Scan for the cell matching the given text and deliver its [X, Y] coordinate at center. 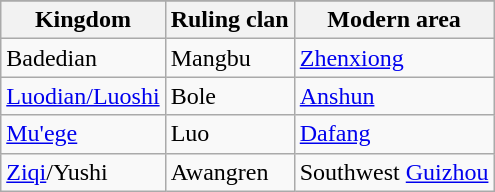
Kingdom [83, 20]
Luodian/Luoshi [83, 96]
Southwest Guizhou [394, 172]
Ruling clan [230, 20]
Ziqi/Yushi [83, 172]
Mu'ege [83, 134]
Bole [230, 96]
Zhenxiong [394, 58]
Badedian [83, 58]
Mangbu [230, 58]
Luo [230, 134]
Modern area [394, 20]
Awangren [230, 172]
Anshun [394, 96]
Dafang [394, 134]
